Detect which cell encompasses the target text, then output its [x, y] center coordinate. 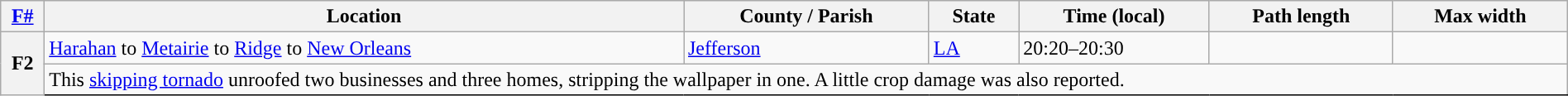
20:20–20:30 [1114, 48]
Jefferson [806, 48]
Time (local) [1114, 17]
F2 [23, 64]
Path length [1301, 17]
F# [23, 17]
County / Parish [806, 17]
Harahan to Metairie to Ridge to New Orleans [364, 48]
LA [973, 48]
This skipping tornado unroofed two businesses and three homes, stripping the wallpaper in one. A little crop damage was also reported. [806, 79]
Location [364, 17]
Max width [1480, 17]
State [973, 17]
